Return the [x, y] coordinate for the center point of the cell that contains the specified text.  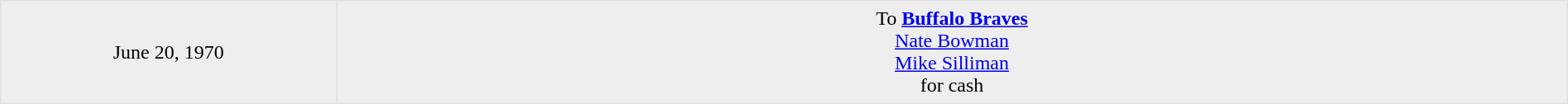
June 20, 1970 [169, 52]
To Buffalo BravesNate BowmanMike Sillimanfor cash [953, 52]
